Provide the [x, y] coordinate of the cell's center where the given text is located.  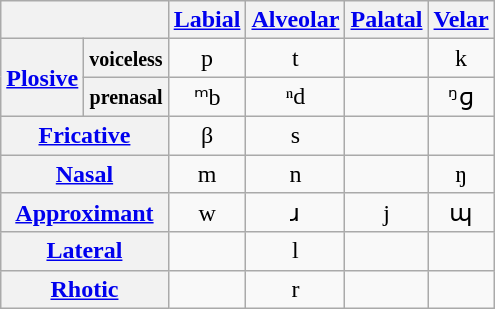
m [207, 173]
ⁿd [296, 97]
Alveolar [296, 20]
ɹ [296, 213]
n [296, 173]
ɰ [461, 213]
k [461, 58]
w [207, 213]
prenasal [126, 97]
l [296, 251]
p [207, 58]
ŋ [461, 173]
voiceless [126, 58]
Fricative [84, 135]
Approximant [84, 213]
r [296, 289]
Palatal [386, 20]
ᵐb [207, 97]
s [296, 135]
Lateral [84, 251]
Labial [207, 20]
Velar [461, 20]
t [296, 58]
Rhotic [84, 289]
ᵑɡ [461, 97]
j [386, 213]
β [207, 135]
Plosive [42, 78]
Nasal [84, 173]
